Find where the given text appears and provide that cell's center as [X, Y] coordinate. 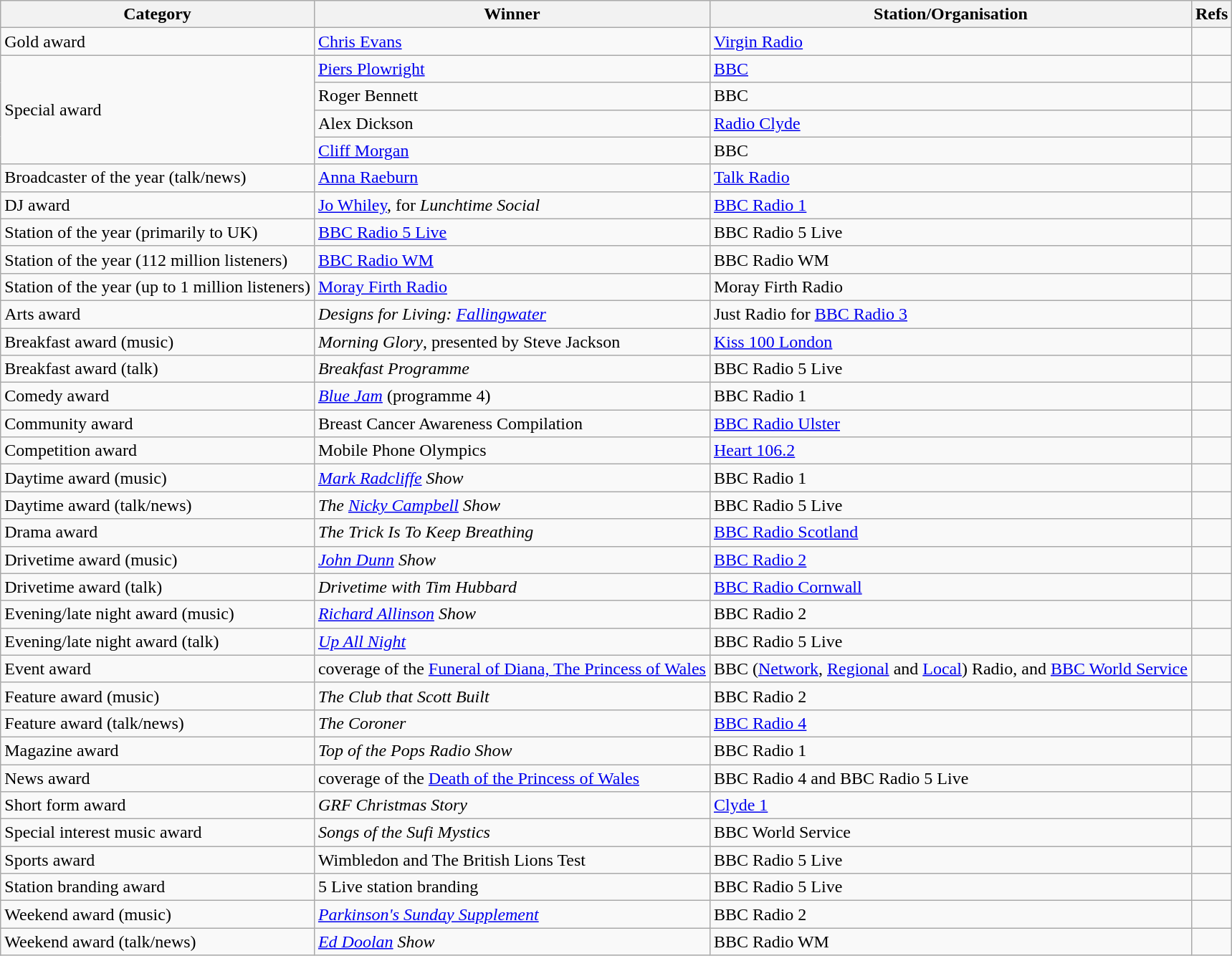
Refs [1211, 14]
Piers Plowright [512, 69]
Mobile Phone Olympics [512, 451]
Designs for Living: Fallingwater [512, 314]
Breakfast award (music) [158, 342]
Drivetime award (music) [158, 560]
Drivetime award (talk) [158, 587]
Drivetime with Tim Hubbard [512, 587]
Radio Clyde [950, 123]
Ed Doolan Show [512, 942]
Station of the year (112 million listeners) [158, 259]
Broadcaster of the year (talk/news) [158, 178]
Parkinson's Sunday Supplement [512, 914]
Evening/late night award (talk) [158, 641]
DJ award [158, 205]
Drama award [158, 532]
5 Live station branding [512, 887]
Community award [158, 424]
Magazine award [158, 750]
Event award [158, 669]
Gold award [158, 42]
Heart 106.2 [950, 451]
coverage of the Funeral of Diana, The Princess of Wales [512, 669]
Breakfast Programme [512, 369]
Feature award (music) [158, 696]
BBC World Service [950, 833]
Short form award [158, 806]
Jo Whiley, for Lunchtime Social [512, 205]
Breakfast award (talk) [158, 369]
Daytime award (talk/news) [158, 505]
Up All Night [512, 641]
Just Radio for BBC Radio 3 [950, 314]
Competition award [158, 451]
BBC Radio Cornwall [950, 587]
The Nicky Campbell Show [512, 505]
Comedy award [158, 396]
Breast Cancer Awareness Compilation [512, 424]
Evening/late night award (music) [158, 614]
Alex Dickson [512, 123]
News award [158, 778]
Virgin Radio [950, 42]
Richard Allinson Show [512, 614]
Roger Bennett [512, 96]
Wimbledon and The British Lions Test [512, 860]
GRF Christmas Story [512, 806]
Category [158, 14]
Feature award (talk/news) [158, 723]
Station of the year (up to 1 million listeners) [158, 287]
Sports award [158, 860]
Weekend award (talk/news) [158, 942]
BBC Radio Scotland [950, 532]
BBC Radio 4 and BBC Radio 5 Live [950, 778]
John Dunn Show [512, 560]
Arts award [158, 314]
BBC Radio Ulster [950, 424]
Station branding award [158, 887]
The Coroner [512, 723]
Songs of the Sufi Mystics [512, 833]
Daytime award (music) [158, 478]
Morning Glory, presented by Steve Jackson [512, 342]
The Trick Is To Keep Breathing [512, 532]
Kiss 100 London [950, 342]
Station/Organisation [950, 14]
Cliff Morgan [512, 150]
Mark Radcliffe Show [512, 478]
Blue Jam (programme 4) [512, 396]
Talk Radio [950, 178]
coverage of the Death of the Princess of Wales [512, 778]
Winner [512, 14]
Weekend award (music) [158, 914]
BBC Radio 4 [950, 723]
Station of the year (primarily to UK) [158, 232]
Chris Evans [512, 42]
Special award [158, 110]
Top of the Pops Radio Show [512, 750]
Anna Raeburn [512, 178]
BBC (Network, Regional and Local) Radio, and BBC World Service [950, 669]
Special interest music award [158, 833]
Clyde 1 [950, 806]
The Club that Scott Built [512, 696]
